Scan for the cell matching the given text and deliver its (x, y) coordinate at center. 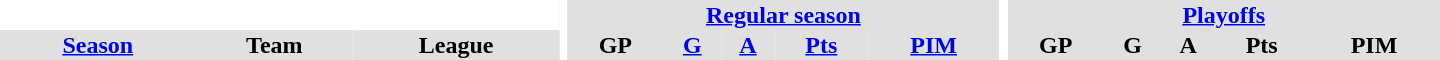
Regular season (783, 15)
Playoffs (1224, 15)
Team (274, 45)
Season (98, 45)
League (456, 45)
